Scan for the cell matching the given text and deliver its (x, y) coordinate at center. 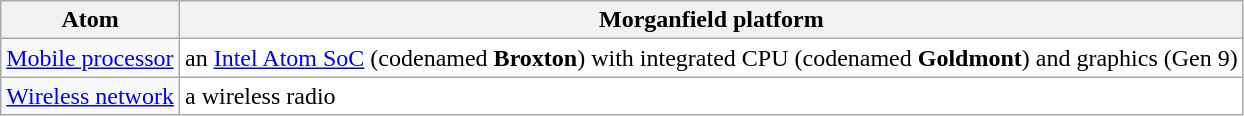
Mobile processor (90, 58)
an Intel Atom SoC (codenamed Broxton) with integrated CPU (codenamed Goldmont) and graphics (Gen 9) (711, 58)
Wireless network (90, 96)
Atom (90, 20)
a wireless radio (711, 96)
Morganfield platform (711, 20)
